From the cell containing the given text, extract its center point as [x, y] coordinate. 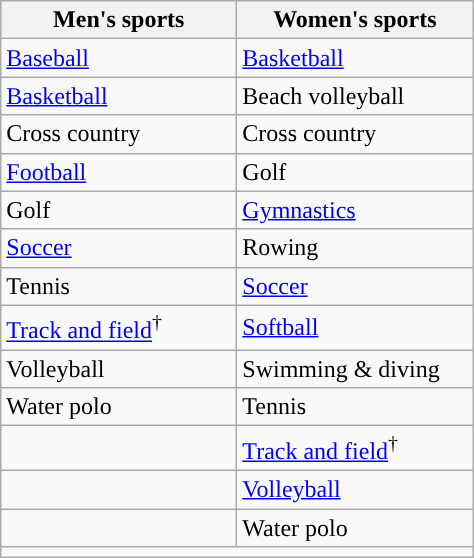
Men's sports [119, 20]
Swimming & diving [355, 369]
Rowing [355, 248]
Softball [355, 328]
Football [119, 172]
Gymnastics [355, 210]
Women's sports [355, 20]
Beach volleyball [355, 96]
Baseball [119, 58]
